Find where the given text appears and provide that cell's center as (x, y) coordinate. 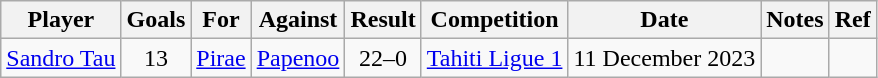
Tahiti Ligue 1 (494, 58)
Competition (494, 20)
Player (61, 20)
For (221, 20)
Ref (852, 20)
Pirae (221, 58)
Against (298, 20)
11 December 2023 (664, 58)
Goals (156, 20)
Notes (795, 20)
Papenoo (298, 58)
22–0 (383, 58)
Result (383, 20)
Date (664, 20)
Sandro Tau (61, 58)
13 (156, 58)
